For the text-containing cell, return its midpoint in (x, y) coordinate format. 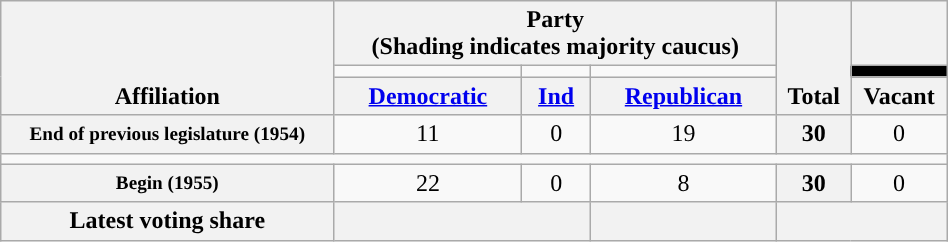
8 (683, 183)
Vacant (899, 96)
Republican (683, 96)
Party (Shading indicates majority caucus) (556, 34)
Ind (556, 96)
Total (814, 58)
22 (428, 183)
Democratic (428, 96)
Begin (1955) (168, 183)
11 (428, 134)
Latest voting share (168, 221)
19 (683, 134)
Affiliation (168, 58)
End of previous legislature (1954) (168, 134)
